Extract the [X, Y] coordinate from the center of the cell holding the provided text.  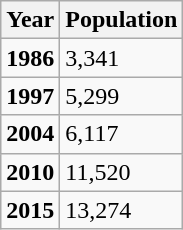
2015 [30, 210]
Population [122, 20]
2010 [30, 172]
Year [30, 20]
13,274 [122, 210]
2004 [30, 134]
6,117 [122, 134]
11,520 [122, 172]
1986 [30, 58]
1997 [30, 96]
5,299 [122, 96]
3,341 [122, 58]
